Pinpoint the cell where the given text exists, returning its [X, Y] midpoint coordinate. 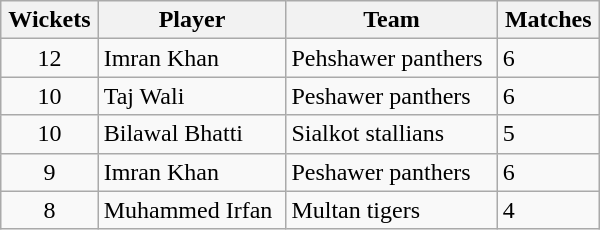
Matches [548, 20]
Sialkot stallians [392, 134]
Wickets [50, 20]
4 [548, 210]
5 [548, 134]
Bilawal Bhatti [192, 134]
Taj Wali [192, 96]
Team [392, 20]
Player [192, 20]
Pehshawer panthers [392, 58]
Muhammed Irfan [192, 210]
8 [50, 210]
12 [50, 58]
Multan tigers [392, 210]
9 [50, 172]
